Provide the (X, Y) coordinate of the cell's center where the given text is located.  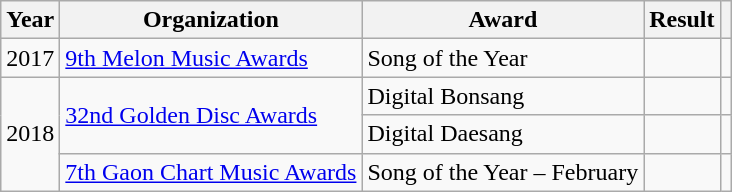
Organization (211, 20)
2017 (30, 58)
Song of the Year (503, 58)
7th Gaon Chart Music Awards (211, 172)
Digital Bonsang (503, 96)
Digital Daesang (503, 134)
2018 (30, 134)
Year (30, 20)
Result (682, 20)
Award (503, 20)
9th Melon Music Awards (211, 58)
32nd Golden Disc Awards (211, 115)
Song of the Year – February (503, 172)
